Pinpoint the cell where the given text exists, returning its [X, Y] midpoint coordinate. 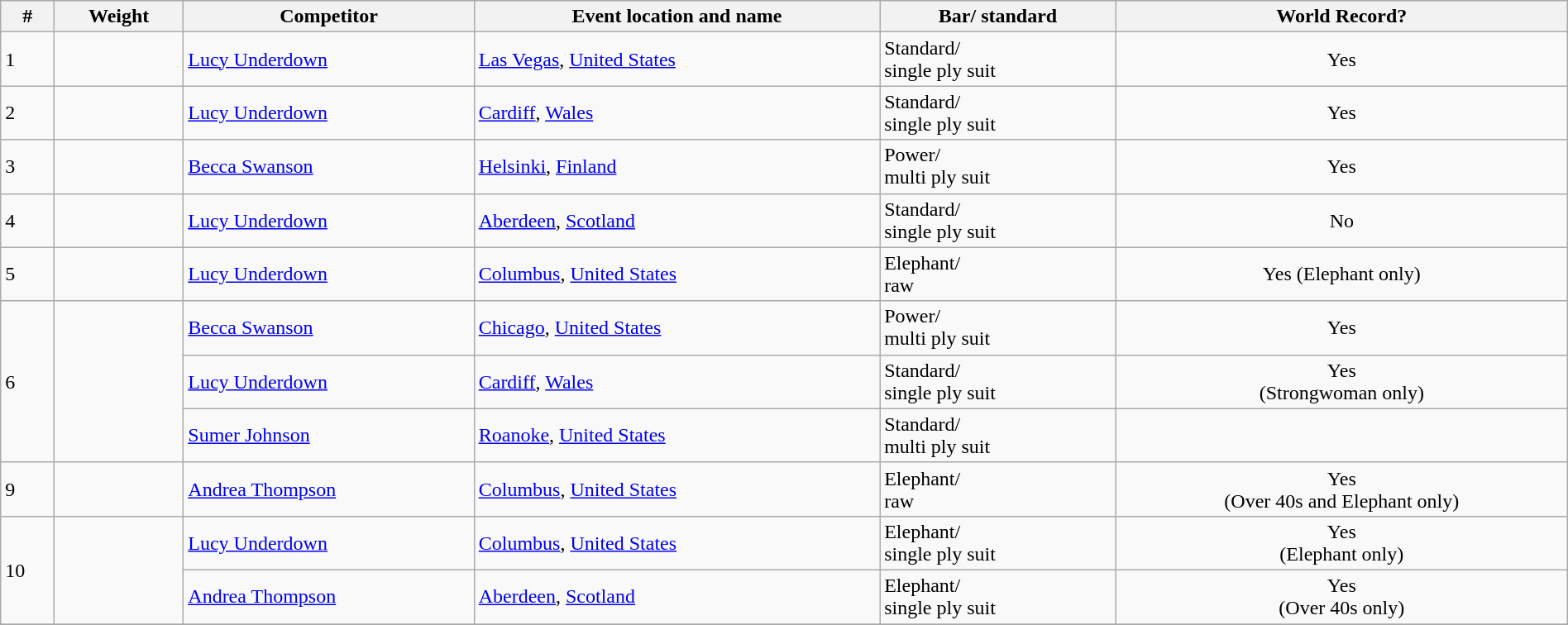
3 [28, 167]
2 [28, 112]
9 [28, 489]
Bar/ standard [998, 17]
1 [28, 60]
World Record? [1341, 17]
6 [28, 382]
Roanoke, United States [676, 435]
Helsinki, Finland [676, 167]
Sumer Johnson [329, 435]
Las Vegas, United States [676, 60]
Event location and name [676, 17]
Standard/multi ply suit [998, 435]
# [28, 17]
4 [28, 220]
Yes (Over 40s and Elephant only) [1341, 489]
5 [28, 274]
10 [28, 570]
Weight [119, 17]
Yes (Over 40s only) [1341, 597]
Competitor [329, 17]
No [1341, 220]
Chicago, United States [676, 327]
Yes (Strongwoman only) [1341, 382]
